Search for the cell housing the specified text and yield its [x, y] center coordinate. 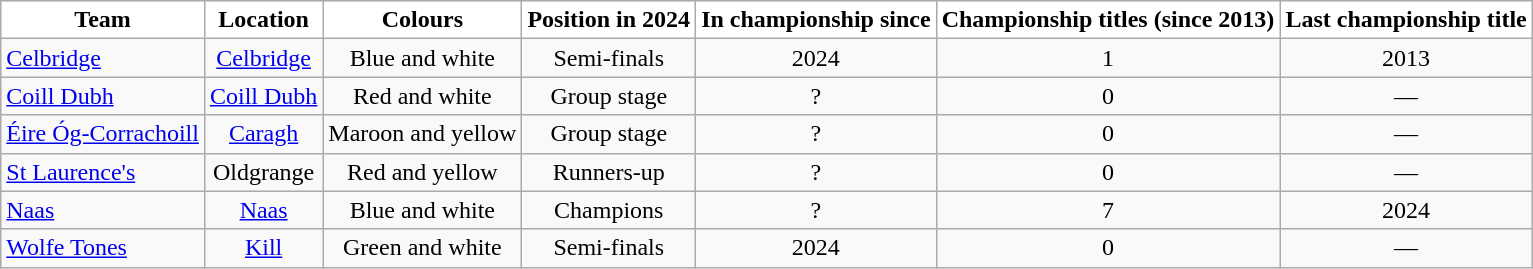
St Laurence's [103, 172]
Champions [609, 210]
Team [103, 20]
Red and yellow [422, 172]
Wolfe Tones [103, 248]
Maroon and yellow [422, 134]
Éire Óg-Corrachoill [103, 134]
Championship titles (since 2013) [1108, 20]
Red and white [422, 96]
1 [1108, 58]
2013 [1406, 58]
Green and white [422, 248]
Caragh [263, 134]
Location [263, 20]
Oldgrange [263, 172]
7 [1108, 210]
Colours [422, 20]
Position in 2024 [609, 20]
In championship since [816, 20]
Kill [263, 248]
Runners-up [609, 172]
Last championship title [1406, 20]
